Output the (X, Y) coordinate of the center of the cell containing the given text.  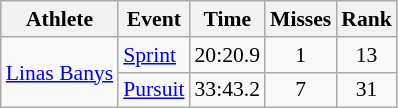
Event (154, 19)
20:20.9 (228, 55)
Sprint (154, 55)
Athlete (60, 19)
Pursuit (154, 90)
7 (300, 90)
1 (300, 55)
Linas Banys (60, 72)
31 (366, 90)
33:43.2 (228, 90)
Rank (366, 19)
13 (366, 55)
Time (228, 19)
Misses (300, 19)
